Locate the cell with the specified text and output its (X, Y) center coordinate. 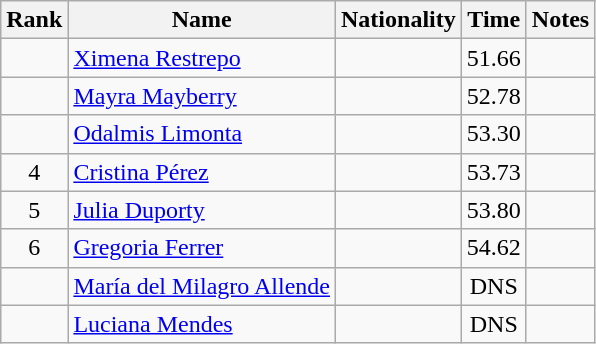
54.62 (494, 248)
Odalmis Limonta (202, 134)
Julia Duporty (202, 210)
51.66 (494, 58)
María del Milagro Allende (202, 286)
53.80 (494, 210)
53.73 (494, 172)
Gregoria Ferrer (202, 248)
Time (494, 20)
Cristina Pérez (202, 172)
Luciana Mendes (202, 324)
Notes (560, 20)
6 (34, 248)
52.78 (494, 96)
Ximena Restrepo (202, 58)
Name (202, 20)
5 (34, 210)
53.30 (494, 134)
Rank (34, 20)
Nationality (399, 20)
4 (34, 172)
Mayra Mayberry (202, 96)
